Scan for the cell matching the given text and deliver its [X, Y] coordinate at center. 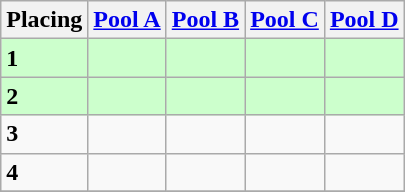
Placing [44, 20]
1 [44, 58]
Pool B [205, 20]
2 [44, 96]
4 [44, 172]
Pool C [285, 20]
Pool A [127, 20]
3 [44, 134]
Pool D [364, 20]
